Provide the (X, Y) coordinate of the cell's center where the given text is located.  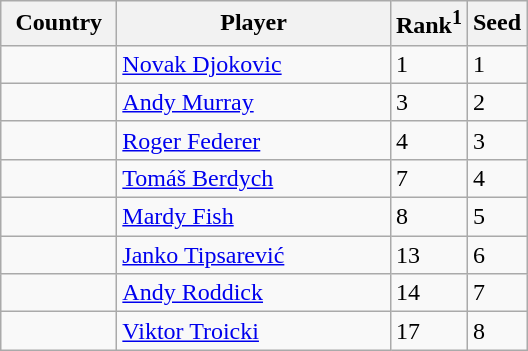
2 (496, 102)
17 (428, 331)
Andy Murray (254, 102)
Tomáš Berdych (254, 178)
Roger Federer (254, 140)
14 (428, 293)
Seed (496, 24)
Player (254, 24)
Country (59, 24)
Rank1 (428, 24)
Viktor Troicki (254, 331)
5 (496, 217)
Janko Tipsarević (254, 255)
Novak Djokovic (254, 64)
Andy Roddick (254, 293)
6 (496, 255)
Mardy Fish (254, 217)
13 (428, 255)
